Extract the (X, Y) coordinate from the center of the cell holding the provided text.  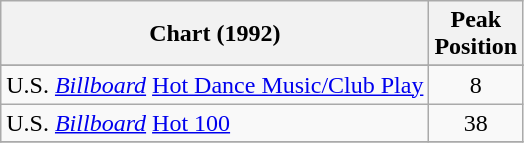
38 (476, 123)
Chart (1992) (215, 34)
8 (476, 85)
PeakPosition (476, 34)
U.S. Billboard Hot Dance Music/Club Play (215, 85)
U.S. Billboard Hot 100 (215, 123)
